Pinpoint the cell where the given text exists, returning its [x, y] midpoint coordinate. 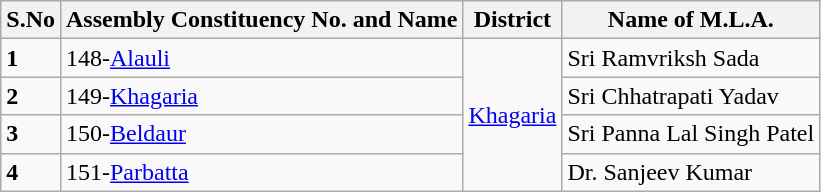
Name of M.L.A. [691, 20]
150-Beldaur [261, 134]
3 [31, 134]
Khagaria [512, 115]
Sri Panna Lal Singh Patel [691, 134]
1 [31, 58]
S.No [31, 20]
148-Alauli [261, 58]
151-Parbatta [261, 172]
4 [31, 172]
2 [31, 96]
Assembly Constituency No. and Name [261, 20]
Sri Chhatrapati Yadav [691, 96]
149-Khagaria [261, 96]
Sri Ramvriksh Sada [691, 58]
District [512, 20]
Dr. Sanjeev Kumar [691, 172]
